Capture the cell that displays the provided text and extract its (X, Y) central coordinate. 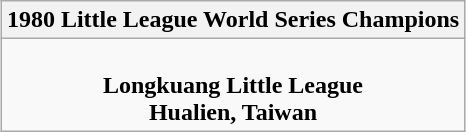
Longkuang Little LeagueHualien, Taiwan (232, 85)
1980 Little League World Series Champions (232, 20)
